Locate the cell with the specified text and output its [X, Y] center coordinate. 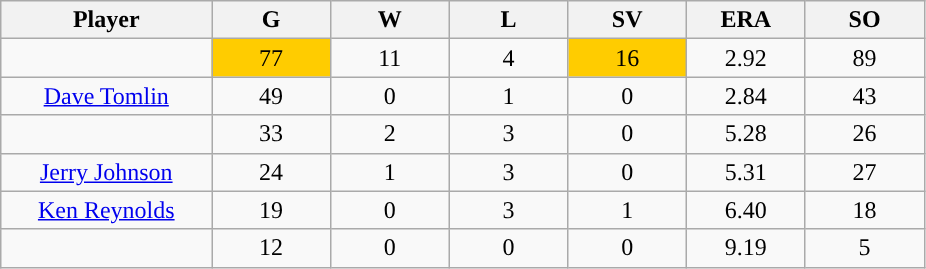
2.92 [746, 58]
11 [390, 58]
9.19 [746, 248]
G [272, 20]
Jerry Johnson [106, 172]
18 [864, 210]
4 [508, 58]
24 [272, 172]
Dave Tomlin [106, 96]
5.31 [746, 172]
ERA [746, 20]
5.28 [746, 134]
27 [864, 172]
12 [272, 248]
SV [628, 20]
16 [628, 58]
77 [272, 58]
Player [106, 20]
49 [272, 96]
19 [272, 210]
5 [864, 248]
26 [864, 134]
43 [864, 96]
2.84 [746, 96]
2 [390, 134]
Ken Reynolds [106, 210]
W [390, 20]
89 [864, 58]
SO [864, 20]
6.40 [746, 210]
33 [272, 134]
L [508, 20]
